Locate the cell with the specified text and output its (x, y) center coordinate. 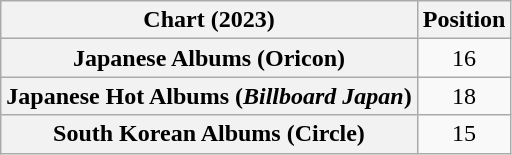
18 (464, 96)
Chart (2023) (209, 20)
15 (464, 134)
Japanese Hot Albums (Billboard Japan) (209, 96)
South Korean Albums (Circle) (209, 134)
Japanese Albums (Oricon) (209, 58)
16 (464, 58)
Position (464, 20)
